Pinpoint the cell where the given text exists, returning its (X, Y) midpoint coordinate. 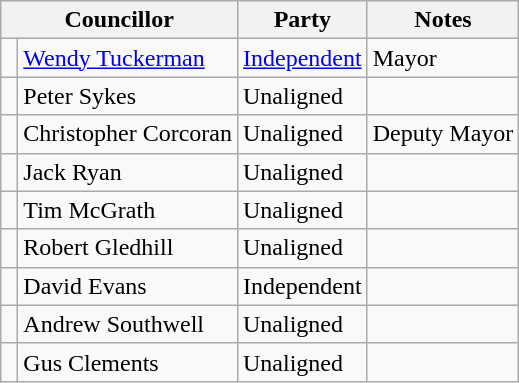
Gus Clements (128, 362)
Notes (443, 20)
Tim McGrath (128, 210)
Mayor (443, 58)
Andrew Southwell (128, 324)
David Evans (128, 286)
Deputy Mayor (443, 134)
Wendy Tuckerman (128, 58)
Party (302, 20)
Councillor (120, 20)
Peter Sykes (128, 96)
Christopher Corcoran (128, 134)
Robert Gledhill (128, 248)
Jack Ryan (128, 172)
